Scan for the cell matching the given text and deliver its [X, Y] coordinate at center. 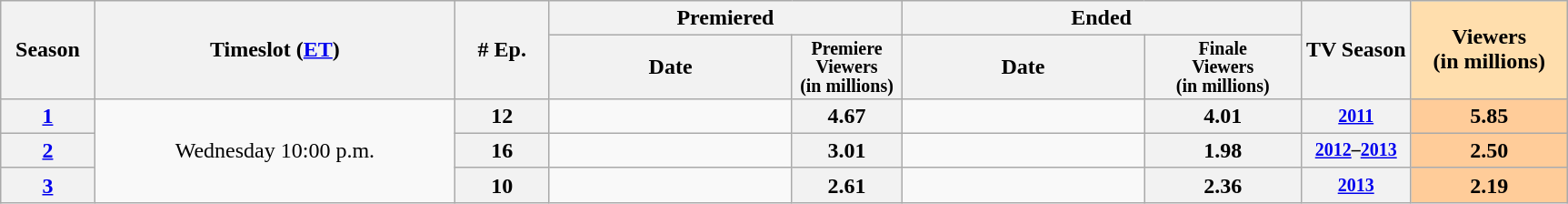
4.01 [1223, 116]
Season [47, 50]
4.67 [847, 116]
12 [502, 116]
Ended [1102, 18]
2011 [1356, 116]
Timeslot (ET) [275, 50]
16 [502, 150]
PremiereViewers(in millions) [847, 67]
2013 [1356, 185]
2.50 [1489, 150]
5.85 [1489, 116]
3.01 [847, 150]
2012–2013 [1356, 150]
TV Season [1356, 50]
1.98 [1223, 150]
2.19 [1489, 185]
FinaleViewers(in millions) [1223, 67]
10 [502, 185]
Viewers(in millions) [1489, 50]
2.61 [847, 185]
3 [47, 185]
2 [47, 150]
# Ep. [502, 50]
2.36 [1223, 185]
1 [47, 116]
Wednesday 10:00 p.m. [275, 150]
Premiered [725, 18]
